Identify which cell holds the provided text, then report its [x, y] central coordinate. 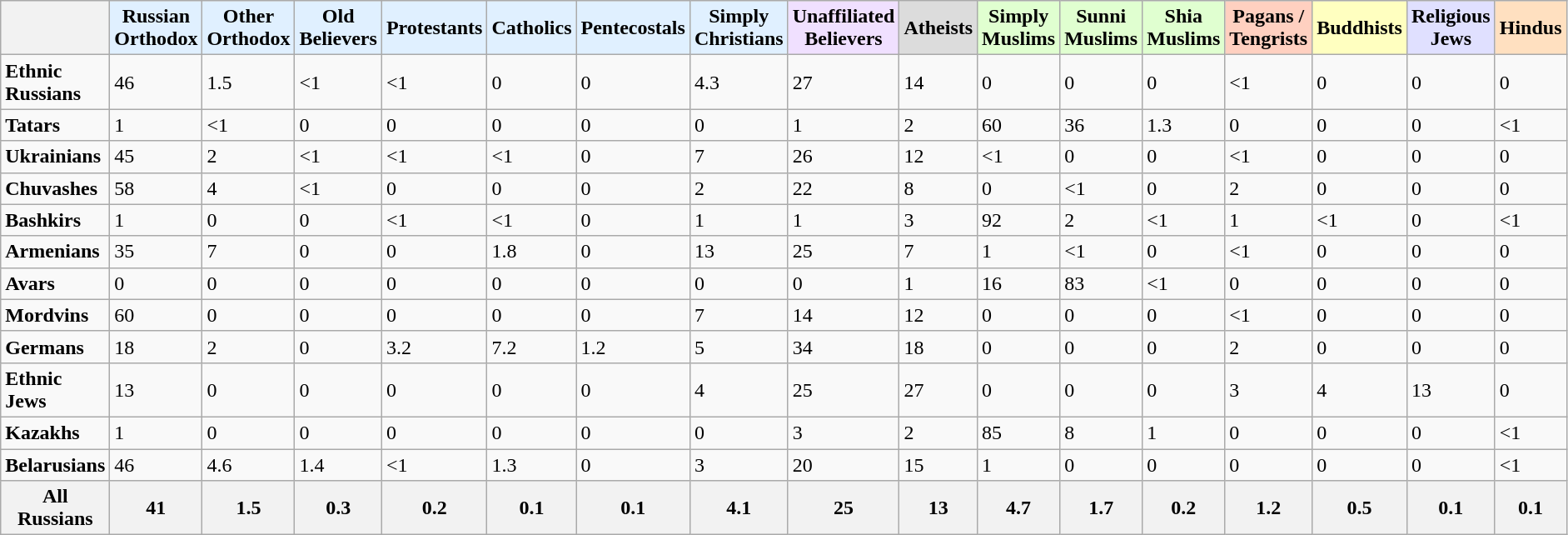
Pentecostals [633, 28]
Buddhists [1360, 28]
41 [157, 508]
3.2 [435, 347]
Catholics [531, 28]
Bashkirs [55, 220]
Unaffiliated Believers [844, 28]
34 [844, 347]
Chuvashes [55, 188]
Atheists [938, 28]
22 [844, 188]
83 [1101, 283]
Germans [55, 347]
All Russians [55, 508]
Belarusians [55, 464]
Old Believers [338, 28]
7.2 [531, 347]
Simply Muslims [1019, 28]
Armenians [55, 252]
36 [1101, 125]
Pagans / Tengrists [1269, 28]
Simply Christians [739, 28]
Russian Orthodox [157, 28]
0.5 [1360, 508]
Hindus [1531, 28]
5 [739, 347]
4.6 [248, 464]
1.4 [338, 464]
4.1 [739, 508]
Ethnic Jews [55, 390]
Ethnic Russians [55, 82]
58 [157, 188]
Other Orthodox [248, 28]
1.8 [531, 252]
35 [157, 252]
Ukrainians [55, 157]
Kazakhs [55, 432]
Tatars [55, 125]
Sunni Muslims [1101, 28]
Mordvins [55, 315]
Religious Jews [1451, 28]
16 [1019, 283]
26 [844, 157]
85 [1019, 432]
92 [1019, 220]
Avars [55, 283]
Protestants [435, 28]
4.3 [739, 82]
Shia Muslims [1184, 28]
15 [938, 464]
20 [844, 464]
1.7 [1101, 508]
0.3 [338, 508]
45 [157, 157]
4.7 [1019, 508]
